Extract the [x, y] coordinate from the center of the cell holding the provided text.  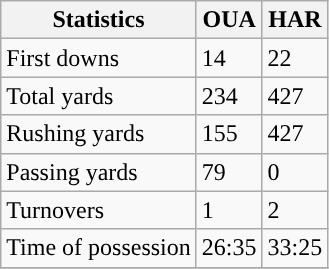
Time of possession [99, 248]
155 [229, 134]
0 [295, 172]
HAR [295, 20]
79 [229, 172]
22 [295, 58]
Rushing yards [99, 134]
26:35 [229, 248]
First downs [99, 58]
2 [295, 210]
14 [229, 58]
OUA [229, 20]
33:25 [295, 248]
Turnovers [99, 210]
234 [229, 96]
Total yards [99, 96]
Statistics [99, 20]
Passing yards [99, 172]
1 [229, 210]
